Detect which cell encompasses the target text, then output its [X, Y] center coordinate. 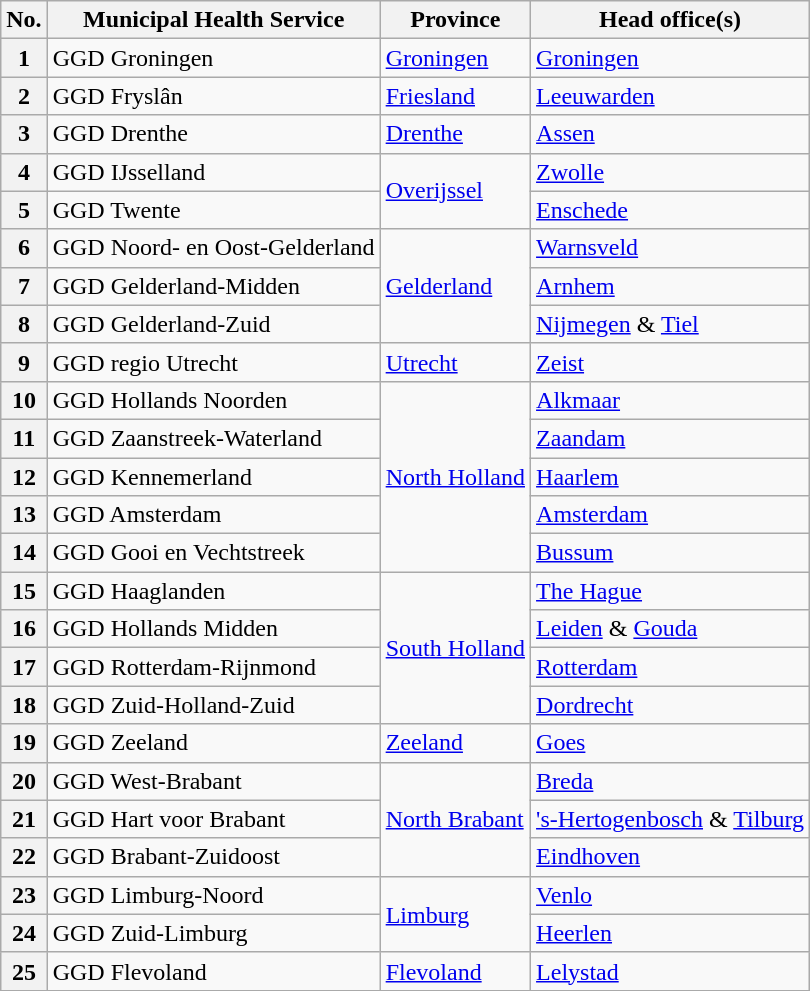
25 [24, 971]
Zeeland [455, 743]
2 [24, 96]
18 [24, 705]
GGD Flevoland [214, 971]
GGD Amsterdam [214, 515]
Municipal Health Service [214, 20]
7 [24, 286]
The Hague [670, 591]
Leeuwarden [670, 96]
Overijssel [455, 191]
Lelystad [670, 971]
Rotterdam [670, 667]
Dordrecht [670, 705]
GGD Zuid-Holland-Zuid [214, 705]
11 [24, 438]
4 [24, 172]
1 [24, 58]
GGD Gelderland-Midden [214, 286]
Head office(s) [670, 20]
Haarlem [670, 477]
Goes [670, 743]
GGD West-Brabant [214, 781]
5 [24, 210]
Drenthe [455, 134]
19 [24, 743]
GGD Kennemerland [214, 477]
Zwolle [670, 172]
Eindhoven [670, 857]
Nijmegen & Tiel [670, 324]
GGD Hollands Noorden [214, 400]
GGD IJsselland [214, 172]
3 [24, 134]
North Holland [455, 476]
GGD Noord- en Oost-Gelderland [214, 248]
24 [24, 933]
No. [24, 20]
Province [455, 20]
12 [24, 477]
Utrecht [455, 362]
20 [24, 781]
GGD Haaglanden [214, 591]
GGD Groningen [214, 58]
9 [24, 362]
GGD Brabant-Zuidoost [214, 857]
Leiden & Gouda [670, 629]
Venlo [670, 895]
13 [24, 515]
GGD Rotterdam-Rijnmond [214, 667]
14 [24, 553]
GGD Gelderland-Zuid [214, 324]
21 [24, 819]
Alkmaar [670, 400]
Flevoland [455, 971]
8 [24, 324]
Zeist [670, 362]
Breda [670, 781]
GGD Hollands Midden [214, 629]
GGD Zuid-Limburg [214, 933]
Amsterdam [670, 515]
22 [24, 857]
Arnhem [670, 286]
GGD regio Utrecht [214, 362]
Friesland [455, 96]
Assen [670, 134]
Heerlen [670, 933]
Gelderland [455, 286]
Bussum [670, 553]
GGD Gooi en Vechtstreek [214, 553]
's-Hertogenbosch & Tilburg [670, 819]
North Brabant [455, 819]
GGD Zaanstreek-Waterland [214, 438]
GGD Zeeland [214, 743]
GGD Drenthe [214, 134]
GGD Twente [214, 210]
6 [24, 248]
16 [24, 629]
Enschede [670, 210]
GGD Hart voor Brabant [214, 819]
15 [24, 591]
GGD Fryslân [214, 96]
17 [24, 667]
10 [24, 400]
South Holland [455, 648]
Limburg [455, 914]
23 [24, 895]
GGD Limburg-Noord [214, 895]
Warnsveld [670, 248]
Zaandam [670, 438]
